Return (x, y) of the center of cell containing provided text 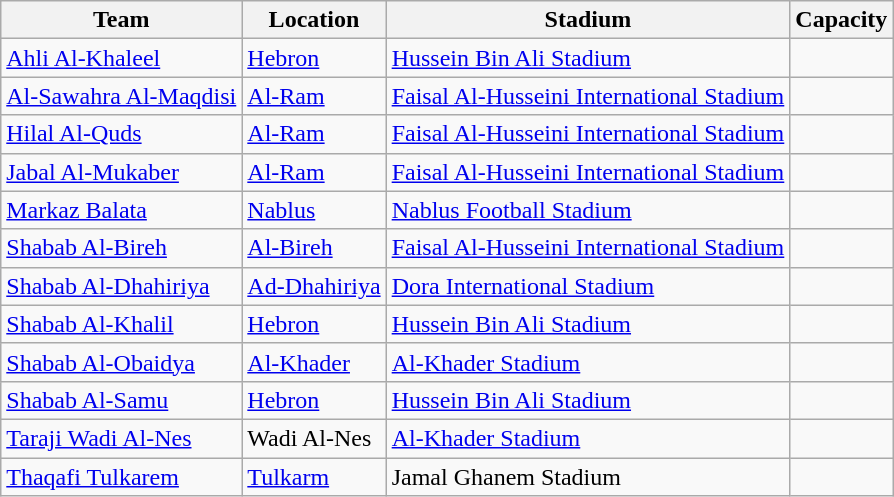
Nablus (314, 210)
Shabab Al-Samu (122, 400)
Capacity (842, 20)
Shabab Al-Obaidya (122, 362)
Thaqafi Tulkarem (122, 477)
Ahli Al-Khaleel (122, 58)
Location (314, 20)
Shabab Al-Bireh (122, 248)
Jamal Ghanem Stadium (588, 477)
Al-Khader (314, 362)
Shabab Al-Dhahiriya (122, 286)
Dora International Stadium (588, 286)
Hilal Al-Quds (122, 134)
Al-Bireh (314, 248)
Team (122, 20)
Tulkarm (314, 477)
Stadium (588, 20)
Taraji Wadi Al-Nes (122, 438)
Nablus Football Stadium (588, 210)
Wadi Al-Nes (314, 438)
Al-Sawahra Al-Maqdisi (122, 96)
Jabal Al-Mukaber (122, 172)
Markaz Balata (122, 210)
Shabab Al-Khalil (122, 324)
Ad-Dhahiriya (314, 286)
